From the cell containing the given text, extract its center point as (X, Y) coordinate. 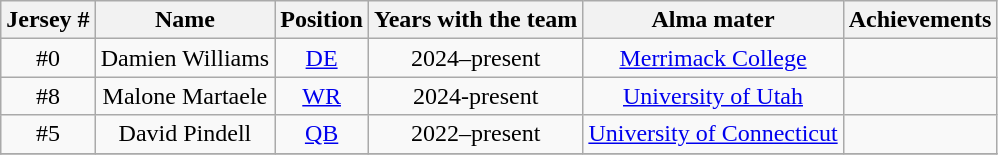
DE (322, 58)
2024-present (475, 96)
Malone Martaele (185, 96)
WR (322, 96)
#8 (48, 96)
2024–present (475, 58)
Achievements (920, 20)
David Pindell (185, 134)
Jersey # (48, 20)
#0 (48, 58)
Years with the team (475, 20)
Alma mater (713, 20)
Merrimack College (713, 58)
2022–present (475, 134)
QB (322, 134)
University of Connecticut (713, 134)
Name (185, 20)
University of Utah (713, 96)
#5 (48, 134)
Position (322, 20)
Damien Williams (185, 58)
